For the text-containing cell, return its midpoint in (x, y) coordinate format. 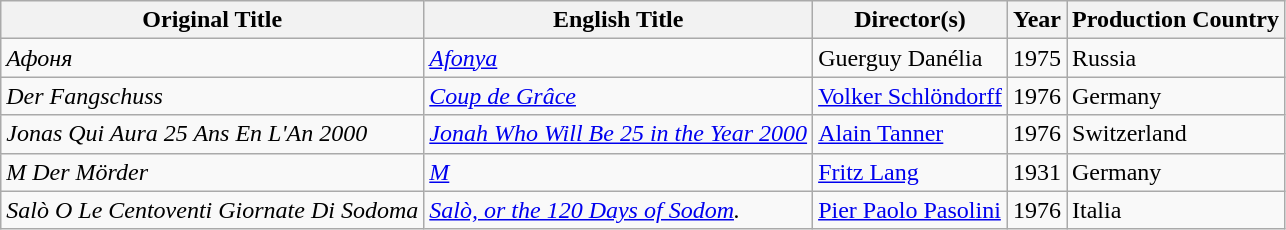
1975 (1036, 58)
Der Fangschuss (212, 96)
English Title (618, 20)
Alain Tanner (910, 134)
Director(s) (910, 20)
M (618, 172)
Original Title (212, 20)
Russia (1175, 58)
Fritz Lang (910, 172)
Year (1036, 20)
Switzerland (1175, 134)
Guerguy Danélia (910, 58)
Salò O Le Centoventi Giornate Di Sodoma (212, 210)
Coup de Grâce (618, 96)
Volker Schlöndorff (910, 96)
Salò, or the 120 Days of Sodom. (618, 210)
M Der Mörder (212, 172)
Afonya (618, 58)
Production Country (1175, 20)
Афоня (212, 58)
1931 (1036, 172)
Pier Paolo Pasolini (910, 210)
Italia (1175, 210)
Jonah Who Will Be 25 in the Year 2000 (618, 134)
Jonas Qui Aura 25 Ans En L'An 2000 (212, 134)
